Locate the cell with the specified text and output its [x, y] center coordinate. 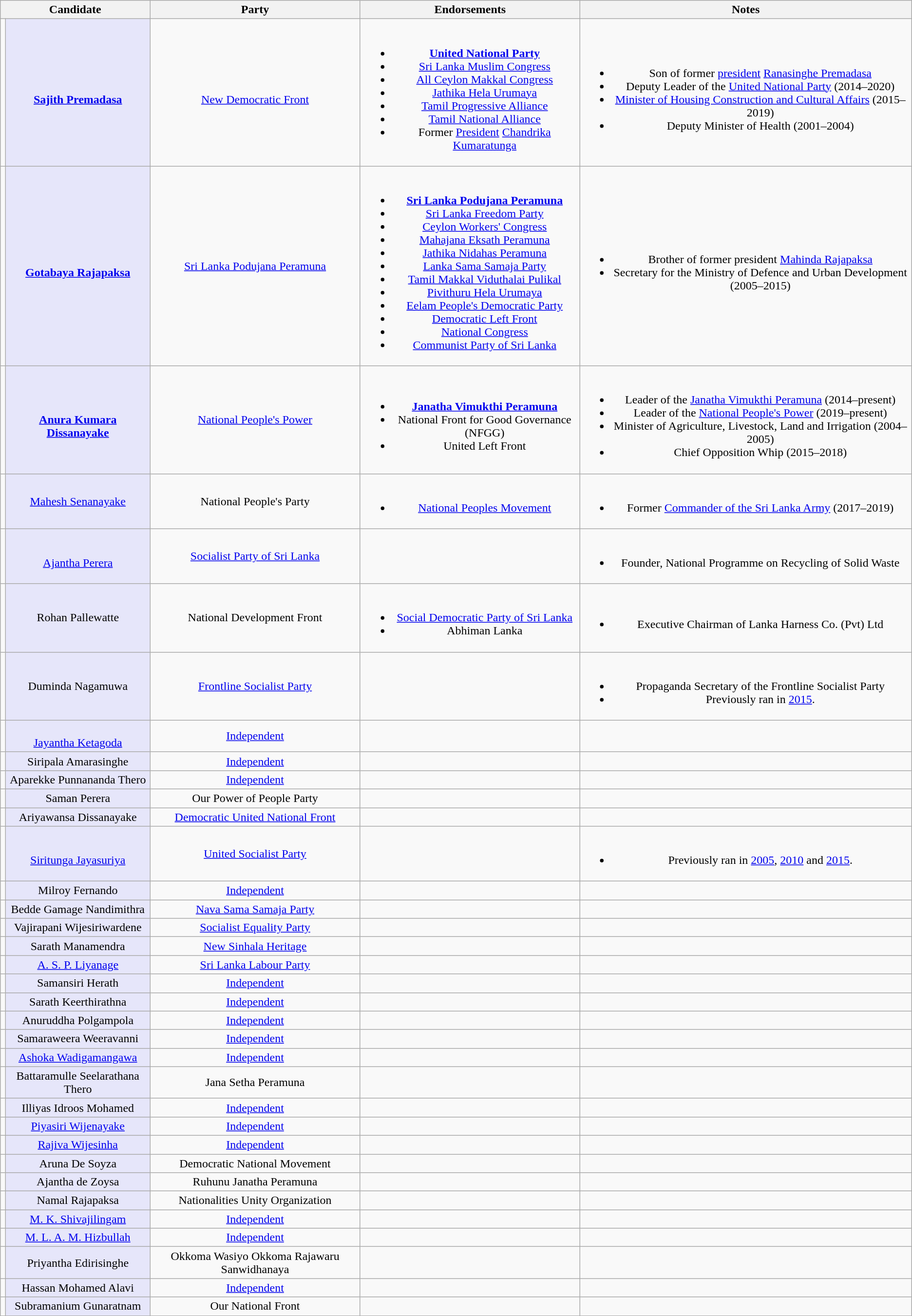
Endorsements [470, 10]
Sri Lanka Labour Party [255, 965]
Okkoma Wasiyo Okkoma Rajawaru Sanwidhanaya [255, 1263]
M. K. Shivajilingam [78, 1219]
Milroy Fernando [78, 891]
Ashoka Wadigamangawa [78, 1057]
Our National Front [255, 1306]
Jayantha Ketagoda [78, 736]
A. S. P. Liyanage [78, 965]
National Development Front [255, 618]
Mahesh Senanayake [78, 501]
Ajantha Perera [78, 556]
Previously ran in 2005, 2010 and 2015. [745, 854]
Gotabaya Rajapaksa [78, 266]
Party [255, 10]
Subramanium Gunaratnam [78, 1306]
Candidate [75, 10]
Rajiva Wijesinha [78, 1144]
Sri Lanka Podujana Peramuna [255, 266]
Duminda Nagamuwa [78, 686]
Founder, National Programme on Recycling of Solid Waste [745, 556]
Socialist Equality Party [255, 928]
Nationalities Unity Organization [255, 1201]
Illiyas Idroos Mohamed [78, 1107]
National Peoples Movement [470, 501]
National People's Party [255, 501]
Brother of former president Mahinda RajapaksaSecretary for the Ministry of Defence and Urban Development (2005–2015) [745, 266]
Rohan Pallewatte [78, 618]
Anuruddha Polgampola [78, 1020]
Aparekke Punnananda Thero [78, 780]
Frontline Socialist Party [255, 686]
Anura Kumara Dissanayake [78, 420]
Sajith Premadasa [78, 93]
Vajirapani Wijesiriwardene [78, 928]
Ariyawansa Dissanayake [78, 817]
M. L. A. M. Hizbullah [78, 1238]
Siritunga Jayasuriya [78, 854]
New Sinhala Heritage [255, 946]
Saman Perera [78, 798]
Aruna De Soyza [78, 1163]
Social Democratic Party of Sri LankaAbhiman Lanka [470, 618]
Democratic United National Front [255, 817]
Piyasiri Wijenayake [78, 1126]
Nava Sama Samaja Party [255, 909]
Notes [745, 10]
United Socialist Party [255, 854]
New Democratic Front [255, 93]
Siripala Amarasinghe [78, 761]
Hassan Mohamed Alavi [78, 1288]
Samansiri Herath [78, 983]
Executive Chairman of Lanka Harness Co. (Pvt) Ltd [745, 618]
Former Commander of the Sri Lanka Army (2017–2019) [745, 501]
Sarath Manamendra [78, 946]
Namal Rajapaksa [78, 1201]
Priyantha Edirisinghe [78, 1263]
Propaganda Secretary of the Frontline Socialist PartyPreviously ran in 2015. [745, 686]
Ajantha de Zoysa [78, 1182]
Bedde Gamage Nandimithra [78, 909]
National People's Power [255, 420]
Ruhunu Janatha Peramuna [255, 1182]
Samaraweera Weeravanni [78, 1039]
Democratic National Movement [255, 1163]
Socialist Party of Sri Lanka [255, 556]
Jana Setha Peramuna [255, 1083]
Our Power of People Party [255, 798]
Battaramulle Seelarathana Thero [78, 1083]
Janatha Vimukthi PeramunaNational Front for Good Governance (NFGG)United Left Front [470, 420]
Sarath Keerthirathna [78, 1002]
